Scan for the cell matching the given text and deliver its [x, y] coordinate at center. 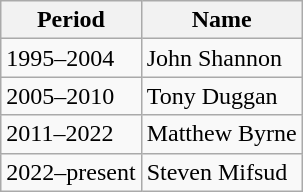
2005–2010 [71, 96]
Name [222, 20]
2011–2022 [71, 134]
2022–present [71, 172]
Matthew Byrne [222, 134]
Period [71, 20]
1995–2004 [71, 58]
Steven Mifsud [222, 172]
John Shannon [222, 58]
Tony Duggan [222, 96]
